Detect which cell encompasses the target text, then output its [X, Y] center coordinate. 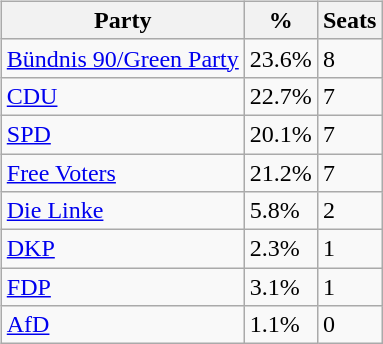
DKP [122, 249]
% [280, 20]
23.6% [280, 58]
CDU [122, 96]
FDP [122, 287]
Free Voters [122, 173]
20.1% [280, 134]
AfD [122, 325]
Party [122, 20]
5.8% [280, 211]
SPD [122, 134]
0 [349, 325]
2 [349, 211]
Seats [349, 20]
2.3% [280, 249]
8 [349, 58]
1.1% [280, 325]
3.1% [280, 287]
Bündnis 90/Green Party [122, 58]
Die Linke [122, 211]
21.2% [280, 173]
22.7% [280, 96]
